From the cell containing the given text, extract its center point as (X, Y) coordinate. 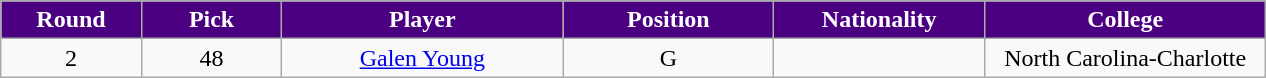
Pick (212, 20)
2 (72, 58)
48 (212, 58)
Nationality (880, 20)
Galen Young (422, 58)
Round (72, 20)
Player (422, 20)
G (668, 58)
Position (668, 20)
North Carolina-Charlotte (1126, 58)
College (1126, 20)
